Identify which cell holds the provided text, then report its [x, y] central coordinate. 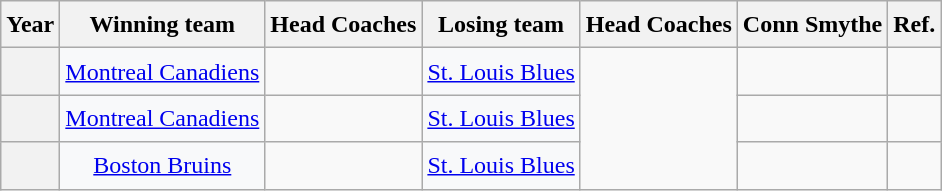
Boston Bruins [162, 166]
Year [30, 24]
Ref. [914, 24]
Losing team [501, 24]
Conn Smythe [812, 24]
Winning team [162, 24]
